Pinpoint the cell where the given text exists, returning its [x, y] midpoint coordinate. 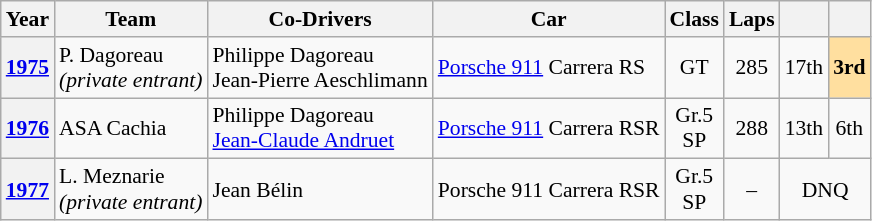
1975 [28, 68]
288 [752, 128]
Jean Bélin [320, 190]
285 [752, 68]
Co-Drivers [320, 19]
Laps [752, 19]
DNQ [826, 190]
6th [850, 128]
P. Dagoreau(private entrant) [130, 68]
L. Meznarie(private entrant) [130, 190]
ASA Cachia [130, 128]
1977 [28, 190]
3rd [850, 68]
1976 [28, 128]
Class [694, 19]
Philippe Dagoreau Jean-Claude Andruet [320, 128]
Team [130, 19]
13th [804, 128]
Porsche 911 Carrera RS [549, 68]
Car [549, 19]
GT [694, 68]
– [752, 190]
17th [804, 68]
Year [28, 19]
Philippe Dagoreau Jean-Pierre Aeschlimann [320, 68]
